Detect which cell encompasses the target text, then output its (X, Y) center coordinate. 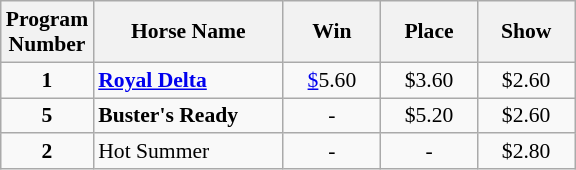
Royal Delta (188, 80)
$5.20 (428, 116)
2 (47, 152)
$2.80 (526, 152)
Win (332, 32)
5 (47, 116)
$5.60 (332, 80)
Show (526, 32)
Horse Name (188, 32)
Hot Summer (188, 152)
$3.60 (428, 80)
Place (428, 32)
Program Number (47, 32)
1 (47, 80)
Buster's Ready (188, 116)
